Detect which cell encompasses the target text, then output its (X, Y) center coordinate. 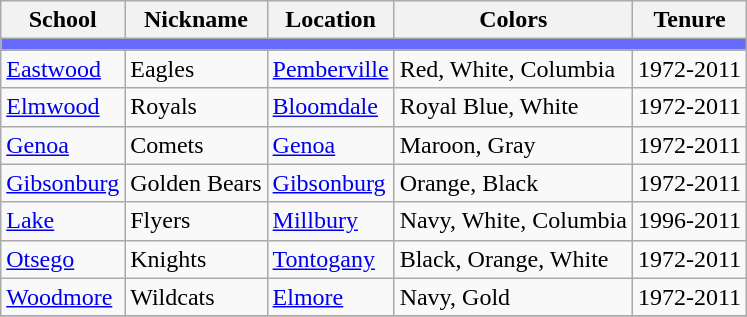
Navy, Gold (513, 297)
Lake (63, 221)
Wildcats (196, 297)
Comets (196, 145)
Elmwood (63, 107)
Millbury (330, 221)
Flyers (196, 221)
Location (330, 20)
1996-2011 (689, 221)
Eagles (196, 69)
Royal Blue, White (513, 107)
Maroon, Gray (513, 145)
Woodmore (63, 297)
Royals (196, 107)
School (63, 20)
Otsego (63, 259)
Golden Bears (196, 183)
Colors (513, 20)
Pemberville (330, 69)
Tontogany (330, 259)
Navy, White, Columbia (513, 221)
Eastwood (63, 69)
Elmore (330, 297)
Black, Orange, White (513, 259)
Orange, Black (513, 183)
Tenure (689, 20)
Knights (196, 259)
Red, White, Columbia (513, 69)
Bloomdale (330, 107)
Nickname (196, 20)
